Return the [x, y] coordinate for the center point of the cell that contains the specified text.  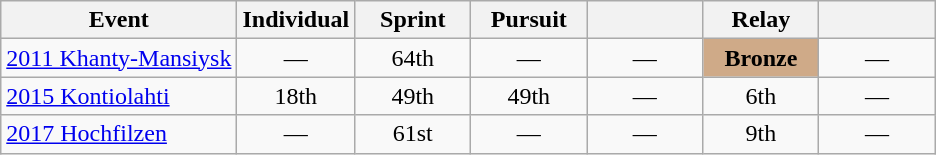
2011 Khanty-Mansiysk [119, 58]
61st [413, 134]
2017 Hochfilzen [119, 134]
Relay [761, 20]
Pursuit [529, 20]
6th [761, 96]
9th [761, 134]
Event [119, 20]
18th [296, 96]
64th [413, 58]
Individual [296, 20]
Sprint [413, 20]
Bronze [761, 58]
2015 Kontiolahti [119, 96]
